Provide the (X, Y) coordinate of the cell's center where the given text is located.  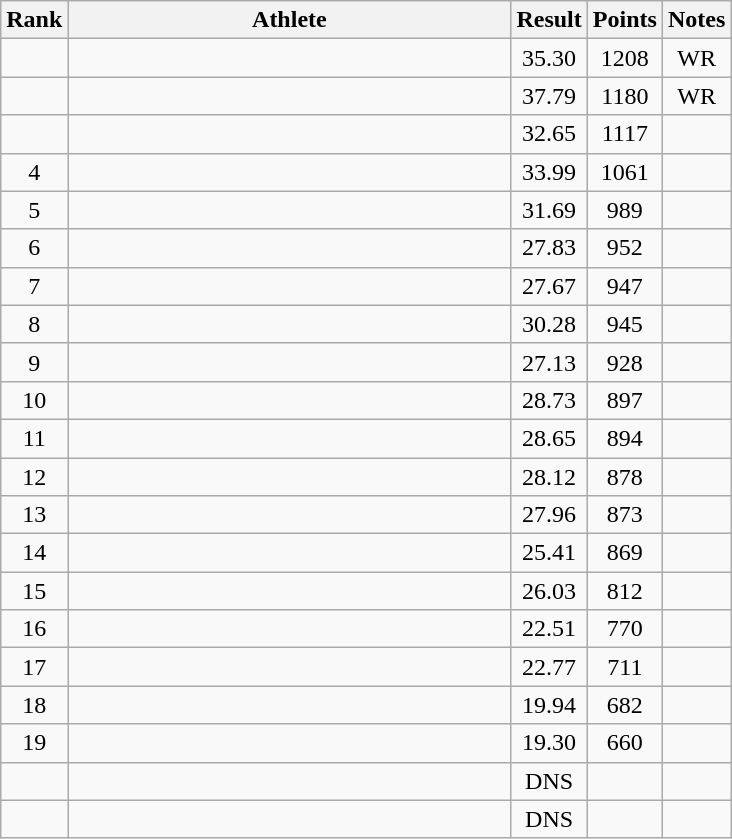
25.41 (549, 553)
27.13 (549, 362)
1061 (624, 172)
1180 (624, 96)
945 (624, 324)
31.69 (549, 210)
812 (624, 591)
Points (624, 20)
32.65 (549, 134)
14 (34, 553)
30.28 (549, 324)
682 (624, 705)
35.30 (549, 58)
37.79 (549, 96)
18 (34, 705)
897 (624, 400)
928 (624, 362)
19 (34, 743)
27.67 (549, 286)
1117 (624, 134)
11 (34, 438)
Result (549, 20)
770 (624, 629)
28.73 (549, 400)
Notes (696, 20)
8 (34, 324)
28.12 (549, 477)
27.96 (549, 515)
5 (34, 210)
Athlete (290, 20)
7 (34, 286)
878 (624, 477)
869 (624, 553)
19.30 (549, 743)
10 (34, 400)
27.83 (549, 248)
873 (624, 515)
711 (624, 667)
894 (624, 438)
989 (624, 210)
15 (34, 591)
Rank (34, 20)
13 (34, 515)
1208 (624, 58)
947 (624, 286)
22.51 (549, 629)
19.94 (549, 705)
33.99 (549, 172)
660 (624, 743)
17 (34, 667)
16 (34, 629)
4 (34, 172)
22.77 (549, 667)
28.65 (549, 438)
6 (34, 248)
12 (34, 477)
952 (624, 248)
26.03 (549, 591)
9 (34, 362)
